Search for the cell housing the specified text and yield its [x, y] center coordinate. 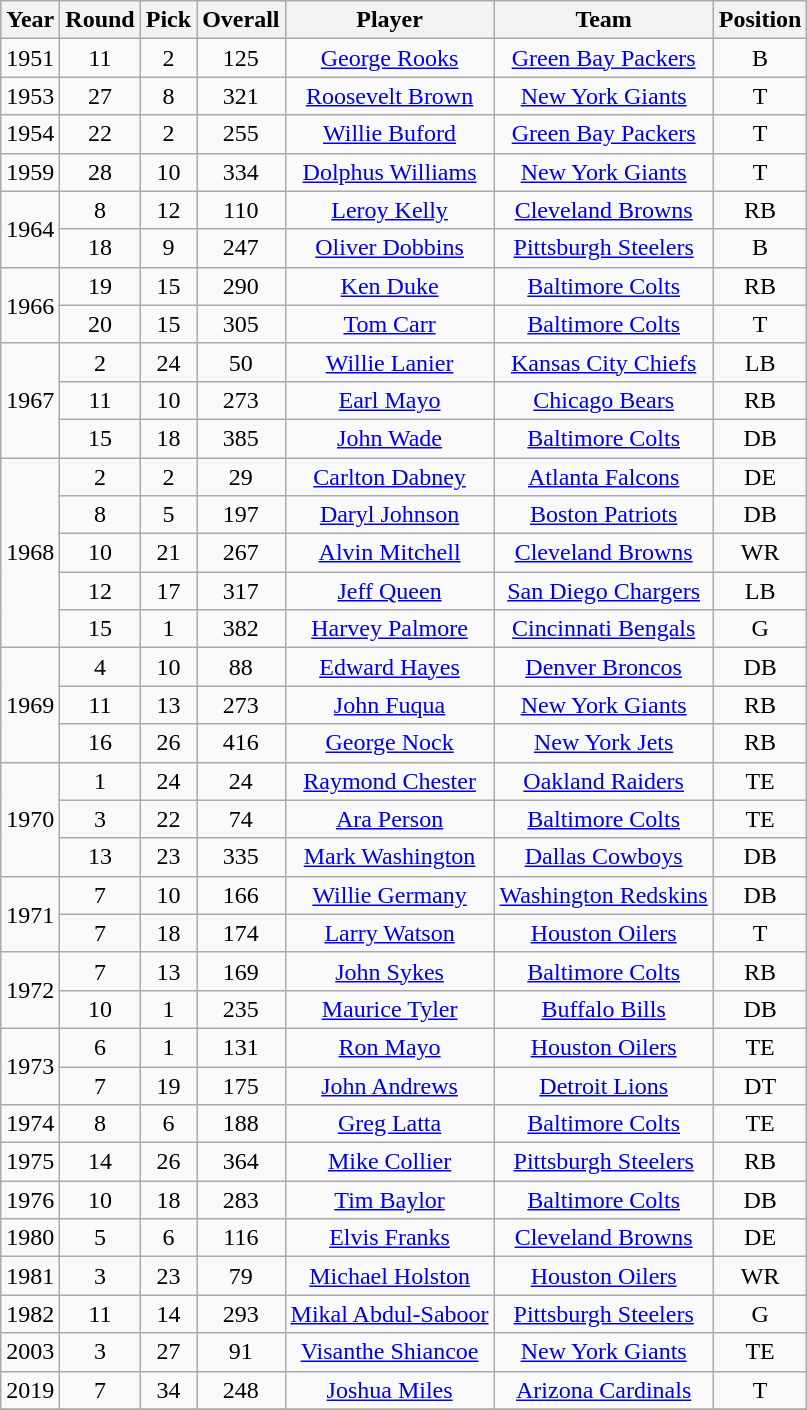
Year [30, 20]
1970 [30, 819]
197 [241, 515]
Team [604, 20]
175 [241, 1085]
2003 [30, 1352]
334 [241, 172]
248 [241, 1390]
Oakland Raiders [604, 781]
Boston Patriots [604, 515]
1968 [30, 553]
1972 [30, 990]
Tim Baylor [390, 1200]
Ron Mayo [390, 1047]
George Rooks [390, 58]
Pick [168, 20]
Larry Watson [390, 933]
Michael Holston [390, 1276]
267 [241, 553]
Arizona Cardinals [604, 1390]
Willie Germany [390, 895]
317 [241, 591]
1966 [30, 305]
Ara Person [390, 819]
Chicago Bears [604, 400]
Ken Duke [390, 286]
1953 [30, 96]
235 [241, 1009]
1954 [30, 134]
166 [241, 895]
169 [241, 971]
Player [390, 20]
Harvey Palmore [390, 629]
385 [241, 438]
21 [168, 553]
416 [241, 743]
DT [760, 1085]
305 [241, 324]
34 [168, 1390]
Carlton Dabney [390, 477]
Detroit Lions [604, 1085]
Willie Buford [390, 134]
1982 [30, 1314]
2019 [30, 1390]
John Sykes [390, 971]
125 [241, 58]
Elvis Franks [390, 1238]
17 [168, 591]
John Wade [390, 438]
74 [241, 819]
Visanthe Shiancoe [390, 1352]
79 [241, 1276]
16 [100, 743]
1973 [30, 1066]
335 [241, 857]
1974 [30, 1124]
Position [760, 20]
9 [168, 248]
255 [241, 134]
Cincinnati Bengals [604, 629]
Overall [241, 20]
Dallas Cowboys [604, 857]
Greg Latta [390, 1124]
Willie Lanier [390, 362]
1959 [30, 172]
Mark Washington [390, 857]
1981 [30, 1276]
Alvin Mitchell [390, 553]
Oliver Dobbins [390, 248]
Round [100, 20]
George Nock [390, 743]
116 [241, 1238]
John Fuqua [390, 705]
188 [241, 1124]
28 [100, 172]
29 [241, 477]
4 [100, 667]
1951 [30, 58]
20 [100, 324]
283 [241, 1200]
131 [241, 1047]
Washington Redskins [604, 895]
Kansas City Chiefs [604, 362]
91 [241, 1352]
Jeff Queen [390, 591]
Joshua Miles [390, 1390]
John Andrews [390, 1085]
1980 [30, 1238]
Mike Collier [390, 1162]
Maurice Tyler [390, 1009]
San Diego Chargers [604, 591]
Roosevelt Brown [390, 96]
New York Jets [604, 743]
247 [241, 248]
1969 [30, 705]
1975 [30, 1162]
382 [241, 629]
293 [241, 1314]
1967 [30, 400]
321 [241, 96]
Earl Mayo [390, 400]
Buffalo Bills [604, 1009]
Dolphus Williams [390, 172]
110 [241, 210]
1971 [30, 914]
Daryl Johnson [390, 515]
Raymond Chester [390, 781]
Tom Carr [390, 324]
Denver Broncos [604, 667]
Edward Hayes [390, 667]
290 [241, 286]
Leroy Kelly [390, 210]
1964 [30, 229]
174 [241, 933]
1976 [30, 1200]
Atlanta Falcons [604, 477]
364 [241, 1162]
50 [241, 362]
88 [241, 667]
Mikal Abdul-Saboor [390, 1314]
